Provide the (x, y) coordinate of the cell's center where the given text is located.  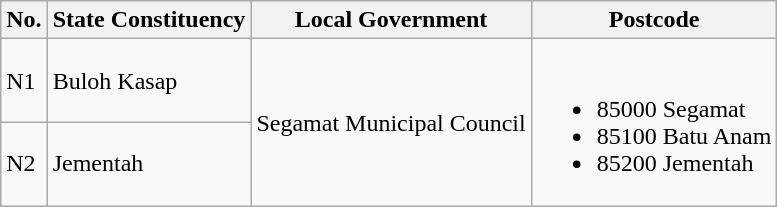
Segamat Municipal Council (391, 122)
Buloh Kasap (149, 81)
N1 (24, 81)
No. (24, 20)
State Constituency (149, 20)
Postcode (654, 20)
85000 Segamat85100 Batu Anam85200 Jementah (654, 122)
Local Government (391, 20)
N2 (24, 164)
Jementah (149, 164)
